Return the [x, y] coordinate for the center point of the cell that contains the specified text.  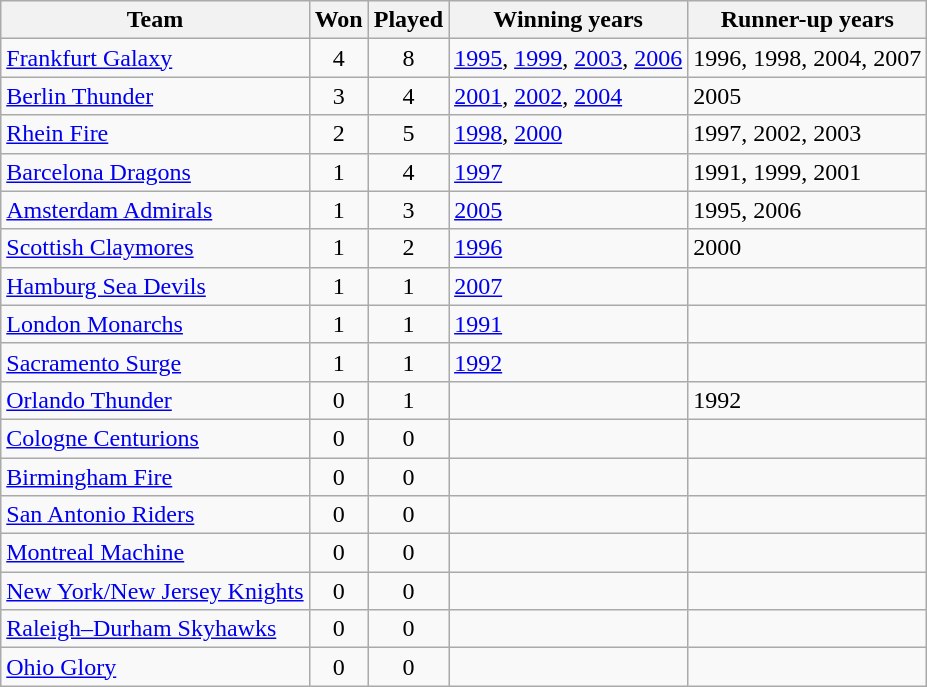
Barcelona Dragons [155, 172]
London Monarchs [155, 324]
1991, 1999, 2001 [808, 172]
Won [338, 20]
Amsterdam Admirals [155, 210]
1995, 2006 [808, 210]
Ohio Glory [155, 667]
2007 [568, 286]
2000 [808, 248]
8 [408, 58]
New York/New Jersey Knights [155, 591]
Montreal Machine [155, 553]
1991 [568, 324]
1995, 1999, 2003, 2006 [568, 58]
Birmingham Fire [155, 477]
Team [155, 20]
Frankfurt Galaxy [155, 58]
1996 [568, 248]
Cologne Centurions [155, 438]
Runner-up years [808, 20]
Berlin Thunder [155, 96]
Raleigh–Durham Skyhawks [155, 629]
1997, 2002, 2003 [808, 134]
San Antonio Riders [155, 515]
Hamburg Sea Devils [155, 286]
1997 [568, 172]
Winning years [568, 20]
Rhein Fire [155, 134]
2001, 2002, 2004 [568, 96]
Sacramento Surge [155, 362]
Played [408, 20]
1996, 1998, 2004, 2007 [808, 58]
1998, 2000 [568, 134]
5 [408, 134]
Orlando Thunder [155, 400]
Scottish Claymores [155, 248]
